Search for the cell housing the specified text and yield its [X, Y] center coordinate. 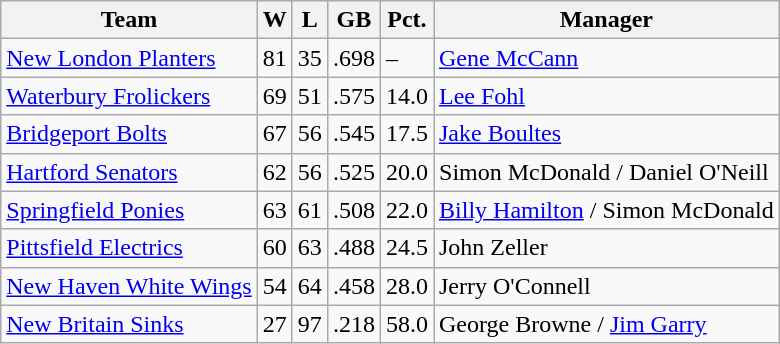
35 [310, 58]
54 [274, 286]
22.0 [406, 210]
– [406, 58]
17.5 [406, 134]
28.0 [406, 286]
Waterbury Frolickers [129, 96]
George Browne / Jim Garry [607, 324]
Springfield Ponies [129, 210]
.545 [354, 134]
Pittsfield Electrics [129, 248]
64 [310, 286]
Team [129, 20]
67 [274, 134]
.698 [354, 58]
GB [354, 20]
New London Planters [129, 58]
Simon McDonald / Daniel O'Neill [607, 172]
97 [310, 324]
.525 [354, 172]
81 [274, 58]
New Haven White Wings [129, 286]
51 [310, 96]
Manager [607, 20]
L [310, 20]
Pct. [406, 20]
Gene McCann [607, 58]
.488 [354, 248]
62 [274, 172]
24.5 [406, 248]
60 [274, 248]
Billy Hamilton / Simon McDonald [607, 210]
Jake Boultes [607, 134]
27 [274, 324]
John Zeller [607, 248]
.575 [354, 96]
Hartford Senators [129, 172]
20.0 [406, 172]
New Britain Sinks [129, 324]
.218 [354, 324]
.458 [354, 286]
Lee Fohl [607, 96]
W [274, 20]
58.0 [406, 324]
69 [274, 96]
.508 [354, 210]
61 [310, 210]
Jerry O'Connell [607, 286]
14.0 [406, 96]
Bridgeport Bolts [129, 134]
